Identify which cell holds the provided text, then report its (X, Y) central coordinate. 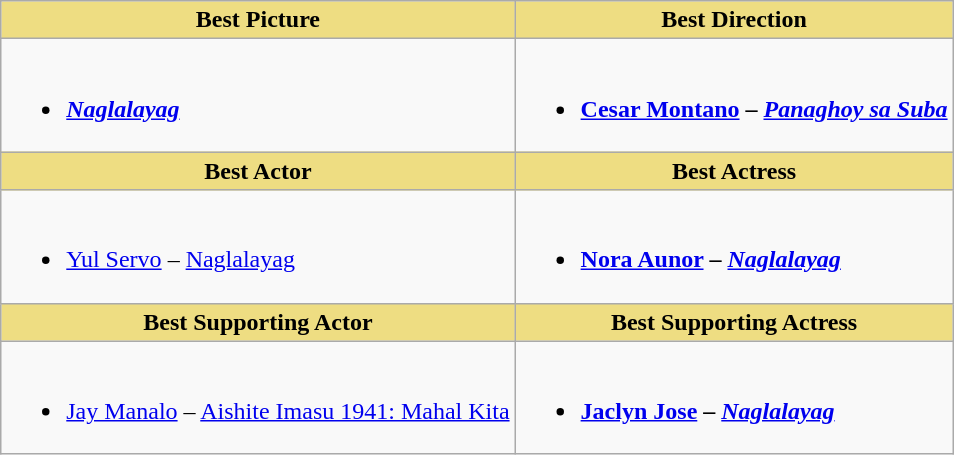
Cesar Montano – Panaghoy sa Suba (734, 96)
Best Direction (734, 20)
Best Actor (258, 171)
Best Supporting Actress (734, 322)
Nora Aunor – Naglalayag (734, 246)
Jaclyn Jose – Naglalayag (734, 398)
Best Supporting Actor (258, 322)
Naglalayag (258, 96)
Best Actress (734, 171)
Jay Manalo – Aishite Imasu 1941: Mahal Kita (258, 398)
Yul Servo – Naglalayag (258, 246)
Best Picture (258, 20)
